Find where the given text appears and provide that cell's center as (X, Y) coordinate. 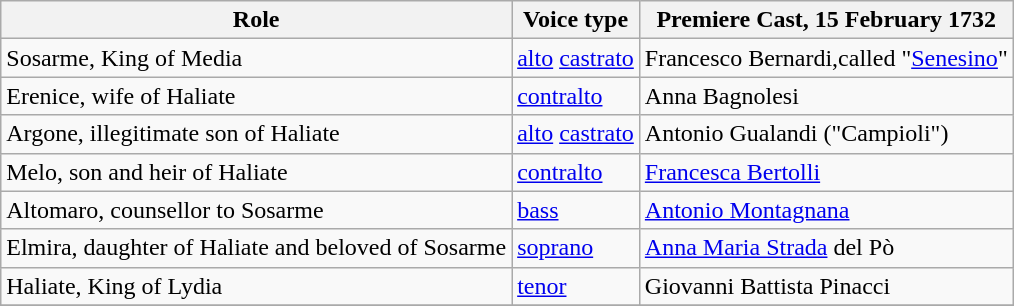
Antonio Montagnana (826, 210)
tenor (576, 286)
Francesca Bertolli (826, 172)
bass (576, 210)
Anna Bagnolesi (826, 96)
Anna Maria Strada del Pò (826, 248)
Antonio Gualandi ("Campioli") (826, 134)
Giovanni Battista Pinacci (826, 286)
Argone, illegitimate son of Haliate (256, 134)
soprano (576, 248)
Altomaro, counsellor to Sosarme (256, 210)
Elmira, daughter of Haliate and beloved of Sosarme (256, 248)
Sosarme, King of Media (256, 58)
Role (256, 20)
Voice type (576, 20)
Haliate, King of Lydia (256, 286)
Premiere Cast, 15 February 1732 (826, 20)
Melo, son and heir of Haliate (256, 172)
Erenice, wife of Haliate (256, 96)
Francesco Bernardi,called "Senesino" (826, 58)
